Capture the cell that displays the provided text and extract its (x, y) central coordinate. 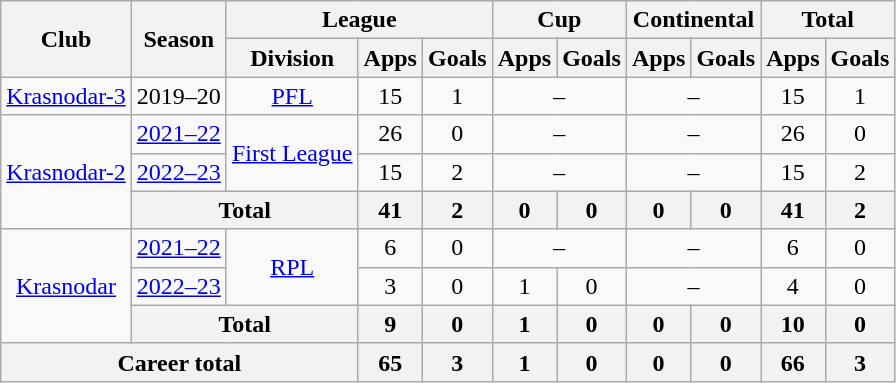
Krasnodar-3 (66, 96)
First League (292, 153)
65 (390, 362)
League (359, 20)
Season (178, 39)
9 (390, 324)
PFL (292, 96)
Continental (693, 20)
2019–20 (178, 96)
66 (793, 362)
Division (292, 58)
Krasnodar-2 (66, 172)
Club (66, 39)
4 (793, 286)
RPL (292, 267)
Career total (180, 362)
10 (793, 324)
Cup (559, 20)
Krasnodar (66, 286)
